Identify which cell holds the provided text, then report its (x, y) central coordinate. 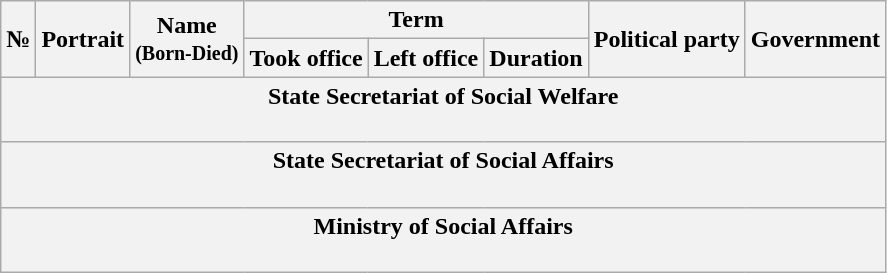
Ministry of Social Affairs (444, 240)
Duration (536, 58)
Portrait (83, 39)
Government (815, 39)
Took office (306, 58)
Name(Born-Died) (187, 39)
State Secretariat of Social Welfare (444, 110)
Political party (666, 39)
№ (18, 39)
State Secretariat of Social Affairs (444, 174)
Term (416, 20)
Left office (426, 58)
